Return the [X, Y] coordinate for the center point of the cell that contains the specified text.  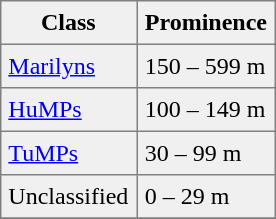
Unclassified [68, 197]
TuMPs [68, 153]
Marilyns [68, 66]
150 – 599 m [206, 66]
Class [68, 23]
HuMPs [68, 110]
0 – 29 m [206, 197]
Prominence [206, 23]
30 – 99 m [206, 153]
100 – 149 m [206, 110]
